Capture the cell that displays the provided text and extract its (X, Y) central coordinate. 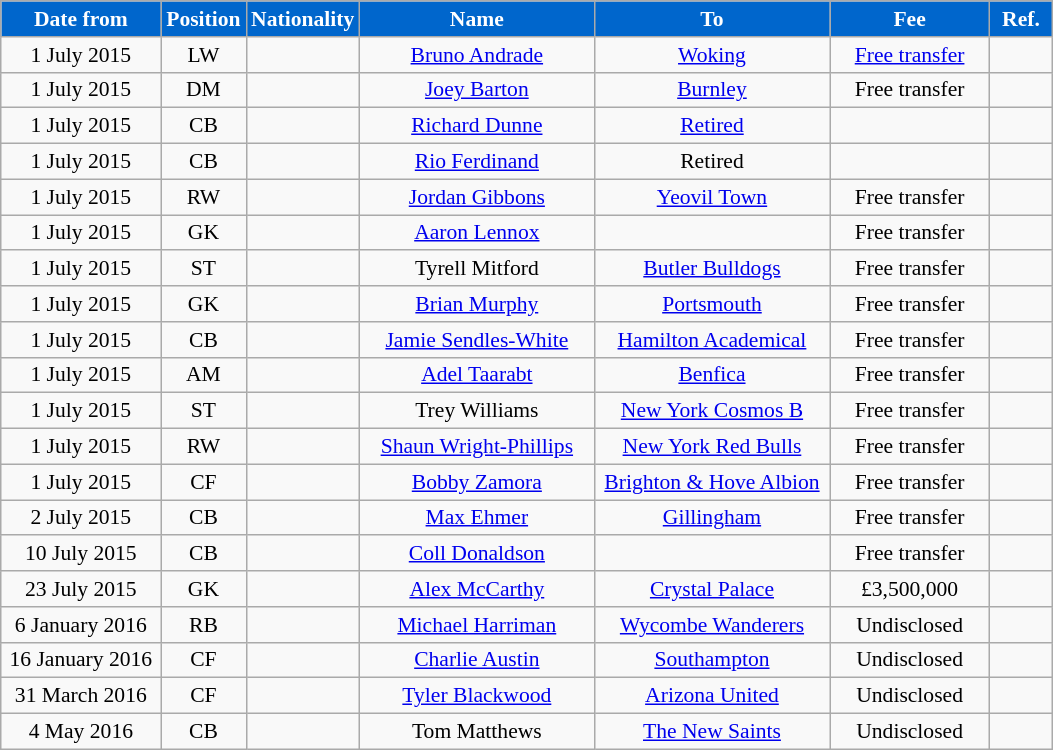
Tyler Blackwood (476, 696)
To (712, 19)
Bobby Zamora (476, 482)
Burnley (712, 90)
Crystal Palace (712, 589)
Richard Dunne (476, 126)
Trey Williams (476, 411)
6 January 2016 (81, 625)
The New Saints (712, 732)
Tyrell Mitford (476, 269)
2 July 2015 (81, 518)
AM (204, 375)
Jamie Sendles-White (476, 340)
Charlie Austin (476, 660)
Brighton & Hove Albion (712, 482)
Rio Ferdinand (476, 162)
RB (204, 625)
LW (204, 55)
Date from (81, 19)
Coll Donaldson (476, 554)
10 July 2015 (81, 554)
Brian Murphy (476, 304)
Fee (910, 19)
Yeovil Town (712, 197)
New York Cosmos B (712, 411)
New York Red Bulls (712, 447)
Southampton (712, 660)
Shaun Wright-Phillips (476, 447)
Michael Harriman (476, 625)
Alex McCarthy (476, 589)
Name (476, 19)
Portsmouth (712, 304)
31 March 2016 (81, 696)
Butler Bulldogs (712, 269)
Jordan Gibbons (476, 197)
Benfica (712, 375)
16 January 2016 (81, 660)
Bruno Andrade (476, 55)
£3,500,000 (910, 589)
Hamilton Academical (712, 340)
Adel Taarabt (476, 375)
23 July 2015 (81, 589)
Tom Matthews (476, 732)
Arizona United (712, 696)
Wycombe Wanderers (712, 625)
Max Ehmer (476, 518)
Position (204, 19)
Woking (712, 55)
DM (204, 90)
Gillingham (712, 518)
Aaron Lennox (476, 233)
Ref. (1022, 19)
4 May 2016 (81, 732)
Joey Barton (476, 90)
Nationality (302, 19)
